Extract the (X, Y) coordinate from the center of the cell holding the provided text.  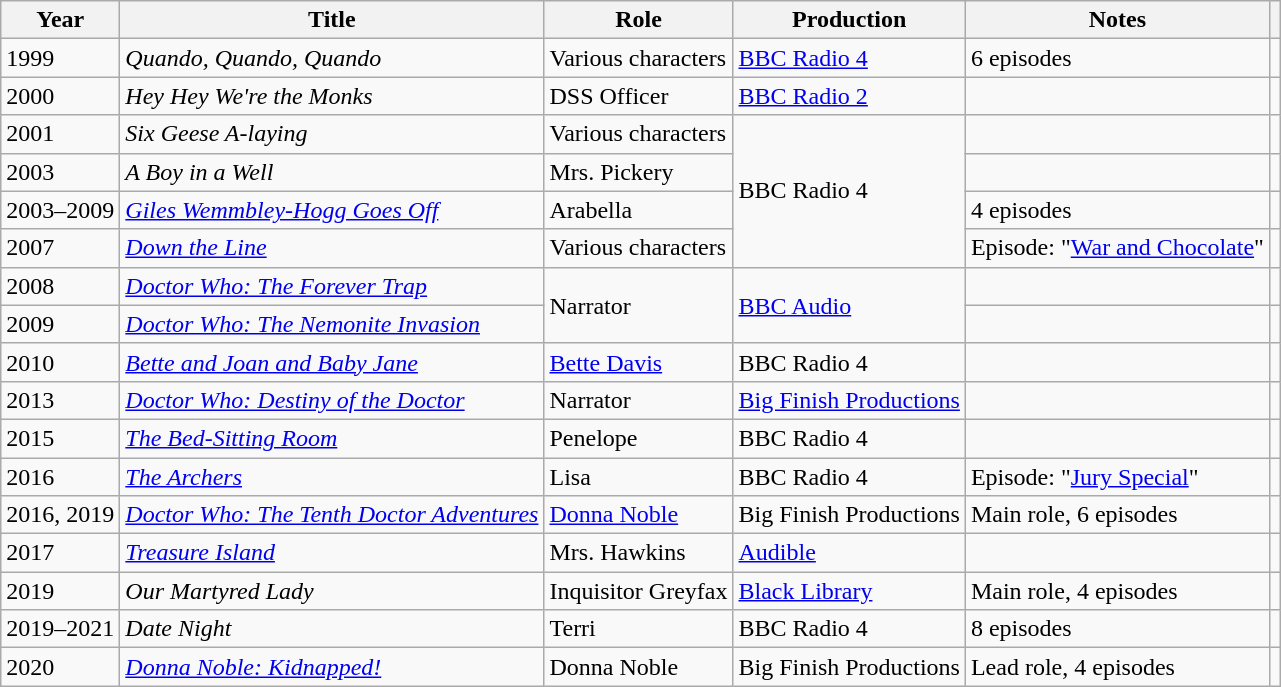
6 episodes (1117, 58)
2020 (60, 667)
Treasure Island (332, 553)
Hey Hey We're the Monks (332, 96)
Lisa (638, 477)
Terri (638, 629)
8 episodes (1117, 629)
Down the Line (332, 248)
Giles Wemmbley-Hogg Goes Off (332, 210)
Doctor Who: The Tenth Doctor Adventures (332, 515)
2010 (60, 362)
1999 (60, 58)
Episode: "War and Chocolate" (1117, 248)
The Bed-Sitting Room (332, 438)
2015 (60, 438)
2019 (60, 591)
Date Night (332, 629)
Title (332, 20)
2016, 2019 (60, 515)
Doctor Who: The Forever Trap (332, 286)
4 episodes (1117, 210)
2016 (60, 477)
Doctor Who: The Nemonite Invasion (332, 324)
Black Library (849, 591)
Mrs. Pickery (638, 172)
Year (60, 20)
Bette and Joan and Baby Jane (332, 362)
Main role, 4 episodes (1117, 591)
Episode: "Jury Special" (1117, 477)
Lead role, 4 episodes (1117, 667)
2017 (60, 553)
Six Geese A-laying (332, 134)
2009 (60, 324)
2013 (60, 400)
Doctor Who: Destiny of the Doctor (332, 400)
2008 (60, 286)
A Boy in a Well (332, 172)
Arabella (638, 210)
Main role, 6 episodes (1117, 515)
BBC Audio (849, 305)
Quando, Quando, Quando (332, 58)
BBC Radio 2 (849, 96)
Inquisitor Greyfax (638, 591)
2007 (60, 248)
Audible (849, 553)
Role (638, 20)
Bette Davis (638, 362)
Our Martyred Lady (332, 591)
DSS Officer (638, 96)
Production (849, 20)
Notes (1117, 20)
2000 (60, 96)
2003 (60, 172)
2019–2021 (60, 629)
Mrs. Hawkins (638, 553)
The Archers (332, 477)
Penelope (638, 438)
2001 (60, 134)
2003–2009 (60, 210)
Donna Noble: Kidnapped! (332, 667)
